Return [x, y] of the center of cell containing provided text 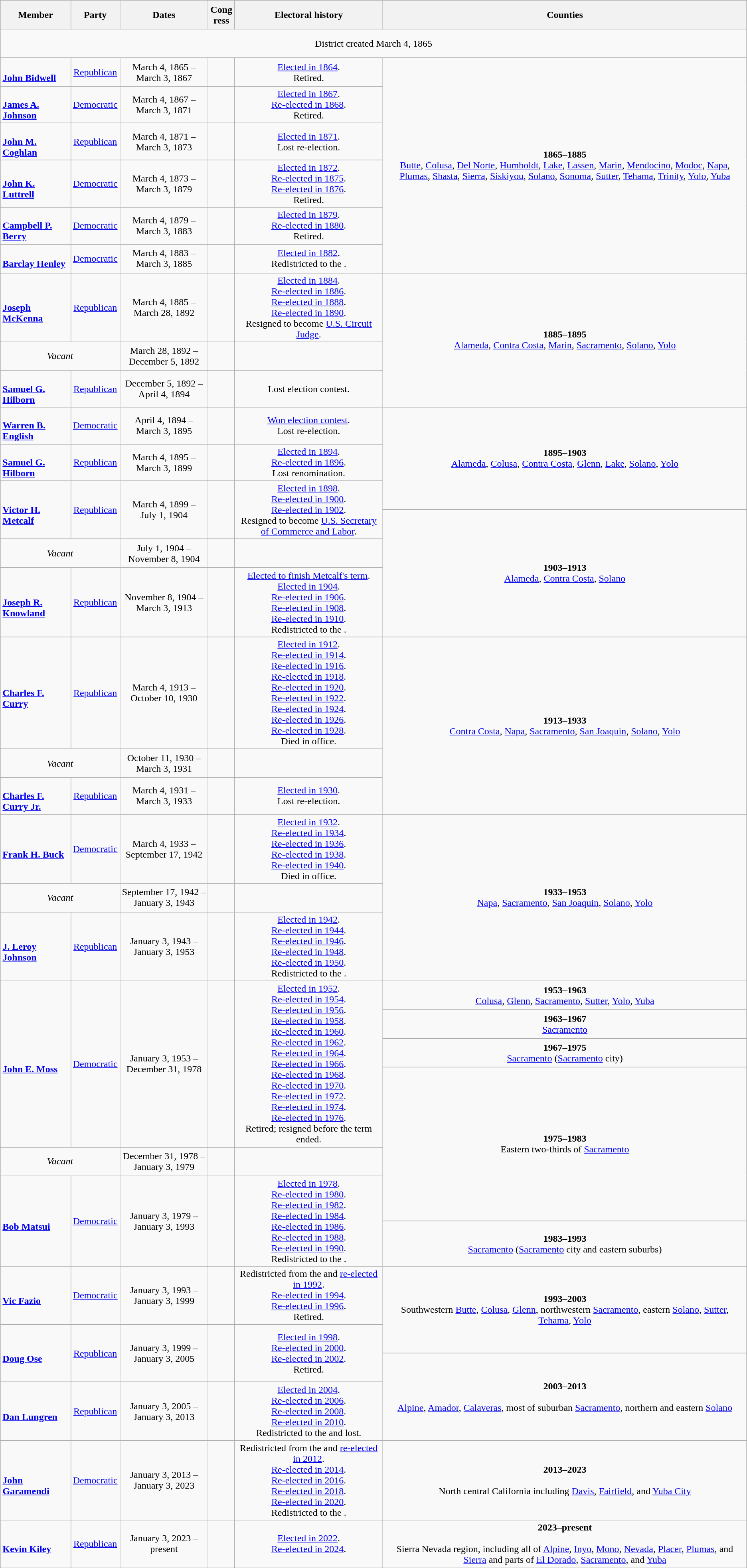
March 4, 1879 –March 3, 1883 [164, 226]
1983–1993Sacramento (Sacramento city and eastern suburbs) [565, 1244]
January 3, 2005 –January 3, 2013 [164, 1411]
Member [36, 15]
1895–1903Alameda, Colusa, Contra Costa, Glenn, Lake, Solano, Yolo [565, 458]
Dan Lungren [36, 1411]
Charles F. Curry Jr. [36, 796]
Elected in 1872.Re-elected in 1875.Re-elected in 1876.Retired. [309, 183]
January 3, 2013 –January 3, 2023 [164, 1480]
Elected in 1894.Re-elected in 1896.Lost renomination. [309, 462]
March 4, 1885 –March 28, 1892 [164, 307]
J. Leroy Johnson [36, 947]
Elected in 1884.Re-elected in 1886.Re-elected in 1888.Re-elected in 1890.Resigned to become U.S. Circuit Judge. [309, 307]
2013–2023North central California including Davis, Fairfield, and Yuba City [565, 1480]
Elected in 1942.Re-elected in 1944.Re-elected in 1946.Re-elected in 1948.Re-elected in 1950.Redistricted to the . [309, 947]
Redistricted from the and re-elected in 1992.Re-elected in 1994.Re-elected in 1996.Retired. [309, 1296]
April 4, 1894 –March 3, 1895 [164, 426]
Vic Fazio [36, 1296]
Barclay Henley [36, 258]
March 4, 1883 –March 3, 1885 [164, 258]
Lost election contest. [309, 389]
January 3, 1979 –January 3, 1993 [164, 1221]
Dates [164, 15]
District created March 4, 1865 [373, 43]
John E. Moss [36, 1064]
Elected in 1879.Re-elected in 1880.Retired. [309, 226]
March 4, 1931 –March 3, 1933 [164, 796]
Elected in 1867.Re-elected in 1868.Retired. [309, 105]
Elected to finish Metcalf's term.Elected in 1904.Re-elected in 1906.Re-elected in 1908.Re-elected in 1910.Redistricted to the . [309, 602]
January 3, 2023 –present [164, 1544]
March 4, 1899 –July 1, 1904 [164, 510]
1993–2003Southwestern Butte, Colusa, Glenn, northwestern Sacramento, eastern Solano, Sutter, Tehama, Yolo [565, 1310]
Kevin Kiley [36, 1544]
1885–1895Alameda, Contra Costa, Marin, Sacramento, Solano, Yolo [565, 340]
Congress [221, 15]
John Bidwell [36, 72]
Party [95, 15]
Elected in 2004.Re-elected in 2006.Re-elected in 2008.Re-elected in 2010.Redistricted to the and lost. [309, 1411]
Elected in 1871.Lost re-election. [309, 142]
Bob Matsui [36, 1221]
1933–1953Napa, Sacramento, San Joaquin, Solano, Yolo [565, 898]
Elected in 1882.Redistricted to the . [309, 258]
James A. Johnson [36, 105]
John Garamendi [36, 1480]
March 4, 1867 –March 3, 1871 [164, 105]
March 4, 1913 –October 10, 1930 [164, 692]
March 4, 1933 –September 17, 1942 [164, 849]
December 5, 1892 –April 4, 1894 [164, 389]
Elected in 2022.Re-elected in 2024. [309, 1544]
1953–1963Colusa, Glenn, Sacramento, Sutter, Yolo, Yuba [565, 996]
Doug Ose [36, 1353]
March 4, 1895 –March 3, 1899 [164, 462]
1967–1975Sacramento (Sacramento city) [565, 1053]
Elected in 1898.Re-elected in 1900.Re-elected in 1902.Resigned to become U.S. Secretary of Commerce and Labor. [309, 510]
Won election contest.Lost re-election. [309, 426]
Elected in 1932.Re-elected in 1934.Re-elected in 1936.Re-elected in 1938.Re-elected in 1940.Died in office. [309, 849]
Electoral history [309, 15]
January 3, 1943 –January 3, 1953 [164, 947]
January 3, 1993 –January 3, 1999 [164, 1296]
Joseph McKenna [36, 307]
John K. Luttrell [36, 183]
Warren B. English [36, 426]
1975–1983Eastern two-thirds of Sacramento [565, 1144]
Elected in 1998.Re-elected in 2000.Re-elected in 2002.Retired. [309, 1353]
March 4, 1865 –March 3, 1867 [164, 72]
October 11, 1930 –March 3, 1931 [164, 763]
Counties [565, 15]
March 28, 1892 –December 5, 1892 [164, 356]
July 1, 1904 –November 8, 1904 [164, 553]
Elected in 1864.Retired. [309, 72]
September 17, 1942 –January 3, 1943 [164, 898]
John M. Coghlan [36, 142]
March 4, 1873 –March 3, 1879 [164, 183]
Joseph R. Knowland [36, 602]
Frank H. Buck [36, 849]
March 4, 1871 –March 3, 1873 [164, 142]
1913–1933Contra Costa, Napa, Sacramento, San Joaquin, Solano, Yolo [565, 725]
Victor H. Metcalf [36, 510]
December 31, 1978 –January 3, 1979 [164, 1162]
1903–1913Alameda, Contra Costa, Solano [565, 573]
Elected in 1930.Lost re-election. [309, 796]
January 3, 1953 –December 31, 1978 [164, 1064]
Charles F. Curry [36, 692]
Campbell P. Berry [36, 226]
2003–2013Alpine, Amador, Calaveras, most of suburban Sacramento, northern and eastern Solano [565, 1397]
November 8, 1904 –March 3, 1913 [164, 602]
Redistricted from the and re-elected in 2012.Re-elected in 2014.Re-elected in 2016.Re-elected in 2018.Re-elected in 2020. Redistricted to the . [309, 1480]
January 3, 1999 –January 3, 2005 [164, 1353]
1963–1967Sacramento [565, 1024]
